Output the [X, Y] coordinate of the center of the cell containing the given text.  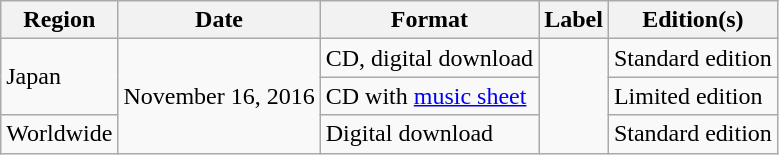
November 16, 2016 [219, 96]
CD, digital download [429, 58]
Japan [60, 77]
Date [219, 20]
Format [429, 20]
Edition(s) [692, 20]
Limited edition [692, 96]
Label [574, 20]
Worldwide [60, 134]
CD with music sheet [429, 96]
Digital download [429, 134]
Region [60, 20]
